Scan for the cell matching the given text and deliver its (X, Y) coordinate at center. 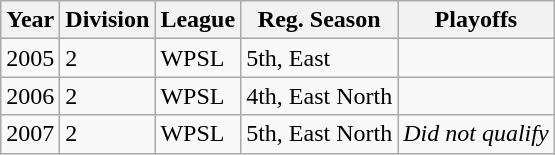
Reg. Season (320, 20)
Year (30, 20)
Playoffs (476, 20)
4th, East North (320, 96)
2006 (30, 96)
2005 (30, 58)
Division (108, 20)
League (198, 20)
Did not qualify (476, 134)
5th, East (320, 58)
5th, East North (320, 134)
2007 (30, 134)
